Detect which cell encompasses the target text, then output its (x, y) center coordinate. 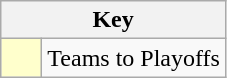
Key (114, 20)
Teams to Playoffs (134, 58)
